Scan for the cell matching the given text and deliver its (X, Y) coordinate at center. 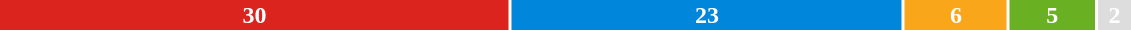
6 (956, 15)
23 (707, 15)
5 (1052, 15)
30 (254, 15)
